Scan for the cell matching the given text and deliver its (x, y) coordinate at center. 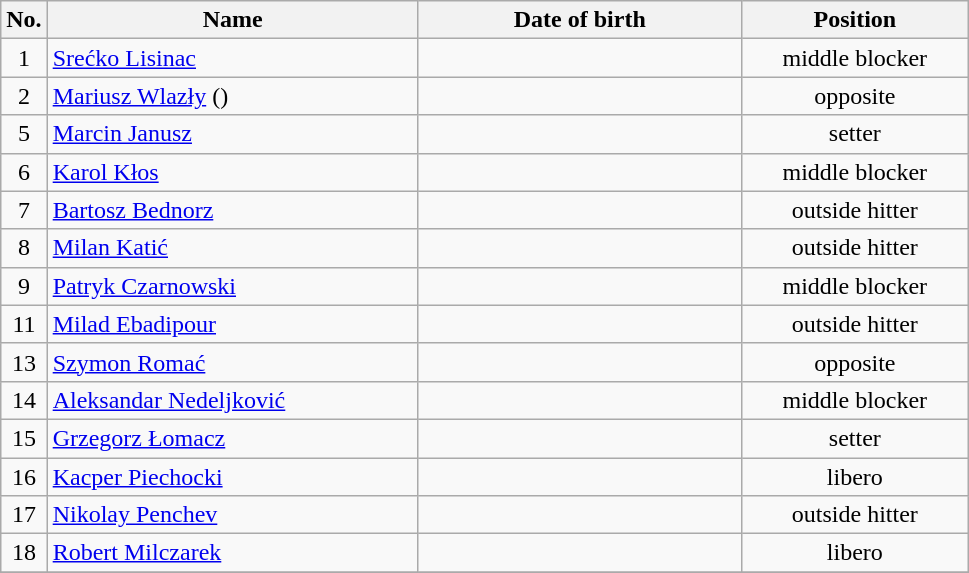
Date of birth (580, 20)
Name (232, 20)
Milan Katić (232, 248)
9 (24, 286)
Milad Ebadipour (232, 324)
18 (24, 553)
Szymon Romać (232, 362)
14 (24, 400)
Kacper Piechocki (232, 477)
13 (24, 362)
5 (24, 134)
7 (24, 210)
Grzegorz Łomacz (232, 438)
Karol Kłos (232, 172)
16 (24, 477)
Aleksandar Nedeljković (232, 400)
Robert Milczarek (232, 553)
Marcin Janusz (232, 134)
15 (24, 438)
Patryk Czarnowski (232, 286)
Position (854, 20)
17 (24, 515)
Nikolay Penchev (232, 515)
Bartosz Bednorz (232, 210)
Srećko Lisinac (232, 58)
8 (24, 248)
1 (24, 58)
2 (24, 96)
Mariusz Wlazły () (232, 96)
No. (24, 20)
11 (24, 324)
6 (24, 172)
